Pinpoint the cell where the given text exists, returning its (x, y) midpoint coordinate. 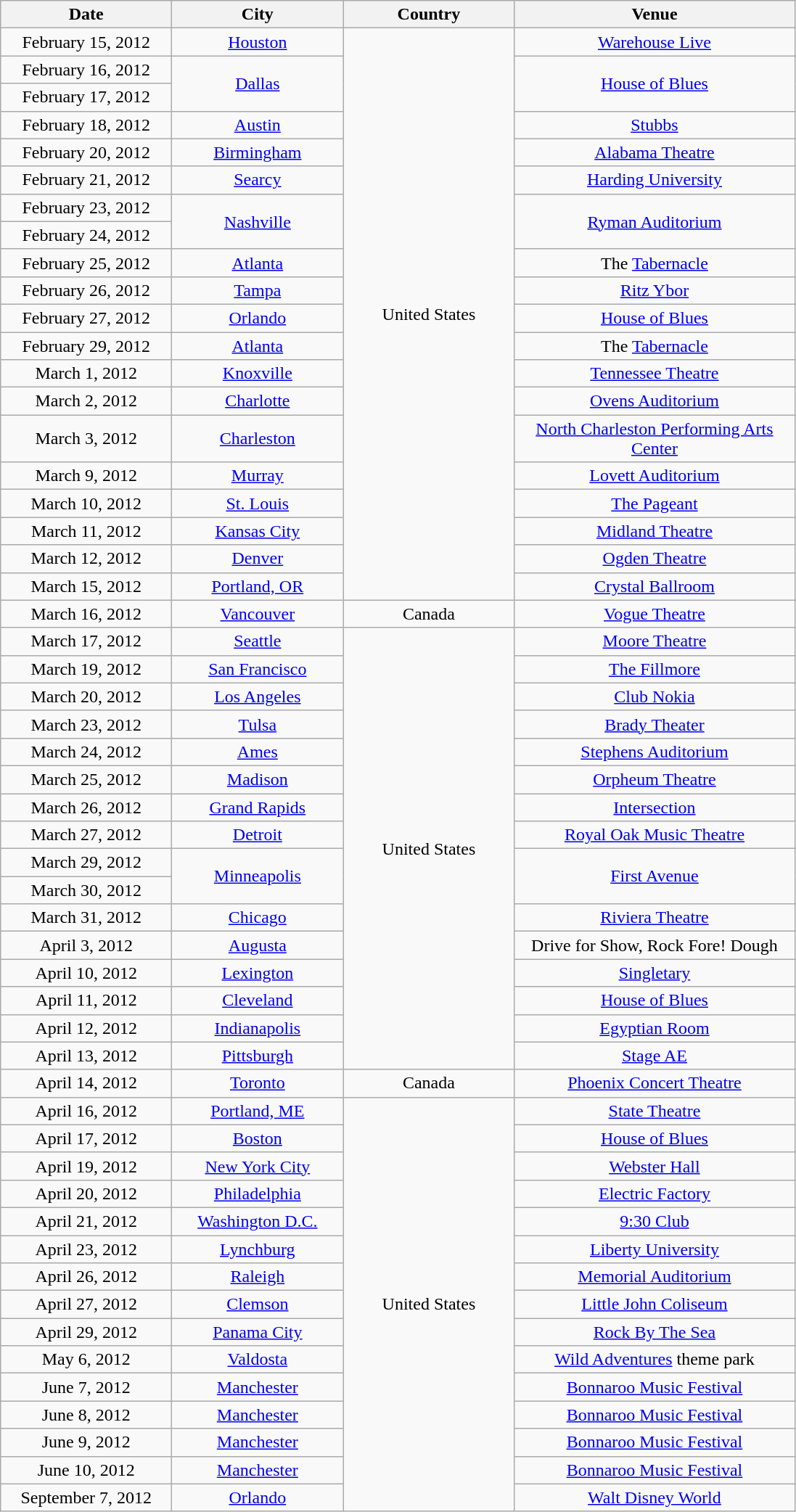
Royal Oak Music Theatre (655, 835)
February 16, 2012 (86, 70)
Searcy (258, 180)
April 19, 2012 (86, 1166)
March 9, 2012 (86, 476)
Venue (655, 15)
Alabama Theatre (655, 152)
April 23, 2012 (86, 1249)
New York City (258, 1166)
Denver (258, 559)
Wild Adventures theme park (655, 1360)
March 10, 2012 (86, 504)
March 11, 2012 (86, 531)
March 23, 2012 (86, 724)
February 17, 2012 (86, 97)
Date (86, 15)
March 1, 2012 (86, 374)
Raleigh (258, 1277)
March 24, 2012 (86, 752)
Ritz Ybor (655, 290)
Lovett Auditorium (655, 476)
Augusta (258, 945)
Portland, OR (258, 586)
Liberty University (655, 1249)
Portland, ME (258, 1111)
Birmingham (258, 152)
February 15, 2012 (86, 42)
Tulsa (258, 724)
March 19, 2012 (86, 669)
Indianapolis (258, 1028)
March 31, 2012 (86, 918)
City (258, 15)
April 21, 2012 (86, 1221)
Harding University (655, 180)
March 2, 2012 (86, 401)
April 17, 2012 (86, 1138)
Midland Theatre (655, 531)
Tampa (258, 290)
Washington D.C. (258, 1221)
Cleveland (258, 1001)
April 13, 2012 (86, 1056)
Orpheum Theatre (655, 779)
Vogue Theatre (655, 614)
Crystal Ballroom (655, 586)
Stephens Auditorium (655, 752)
June 8, 2012 (86, 1415)
North Charleston Performing Arts Center (655, 438)
March 16, 2012 (86, 614)
Tennessee Theatre (655, 374)
March 27, 2012 (86, 835)
February 23, 2012 (86, 208)
Knoxville (258, 374)
April 16, 2012 (86, 1111)
February 25, 2012 (86, 263)
June 7, 2012 (86, 1387)
Phoenix Concert Theatre (655, 1083)
Philadelphia (258, 1193)
Lynchburg (258, 1249)
Chicago (258, 918)
February 27, 2012 (86, 318)
Grand Rapids (258, 808)
St. Louis (258, 504)
February 29, 2012 (86, 346)
Toronto (258, 1083)
Dallas (258, 83)
Club Nokia (655, 697)
February 21, 2012 (86, 180)
February 24, 2012 (86, 235)
Singletary (655, 973)
The Fillmore (655, 669)
Houston (258, 42)
February 26, 2012 (86, 290)
Intersection (655, 808)
April 27, 2012 (86, 1304)
Panama City (258, 1332)
February 18, 2012 (86, 125)
September 7, 2012 (86, 1497)
March 3, 2012 (86, 438)
June 9, 2012 (86, 1442)
Walt Disney World (655, 1497)
Boston (258, 1138)
Stage AE (655, 1056)
March 20, 2012 (86, 697)
First Avenue (655, 876)
Charlotte (258, 401)
Vancouver (258, 614)
Electric Factory (655, 1193)
Drive for Show, Rock Fore! Dough (655, 945)
Ogden Theatre (655, 559)
Clemson (258, 1304)
March 30, 2012 (86, 890)
Riviera Theatre (655, 918)
Los Angeles (258, 697)
March 12, 2012 (86, 559)
Nashville (258, 221)
February 20, 2012 (86, 152)
Murray (258, 476)
April 20, 2012 (86, 1193)
Charleston (258, 438)
Pittsburgh (258, 1056)
April 14, 2012 (86, 1083)
Brady Theater (655, 724)
State Theatre (655, 1111)
March 17, 2012 (86, 641)
April 26, 2012 (86, 1277)
April 29, 2012 (86, 1332)
Austin (258, 125)
Kansas City (258, 531)
March 26, 2012 (86, 808)
April 12, 2012 (86, 1028)
Memorial Auditorium (655, 1277)
Country (429, 15)
9:30 Club (655, 1221)
Seattle (258, 641)
Stubbs (655, 125)
Little John Coliseum (655, 1304)
Minneapolis (258, 876)
Lexington (258, 973)
Ryman Auditorium (655, 221)
Ames (258, 752)
April 11, 2012 (86, 1001)
June 10, 2012 (86, 1470)
Detroit (258, 835)
Warehouse Live (655, 42)
The Pageant (655, 504)
April 10, 2012 (86, 973)
March 29, 2012 (86, 863)
Valdosta (258, 1360)
March 15, 2012 (86, 586)
Webster Hall (655, 1166)
Egyptian Room (655, 1028)
Moore Theatre (655, 641)
San Francisco (258, 669)
Madison (258, 779)
May 6, 2012 (86, 1360)
April 3, 2012 (86, 945)
Rock By The Sea (655, 1332)
Ovens Auditorium (655, 401)
March 25, 2012 (86, 779)
